From the cell containing the given text, extract its center point as (X, Y) coordinate. 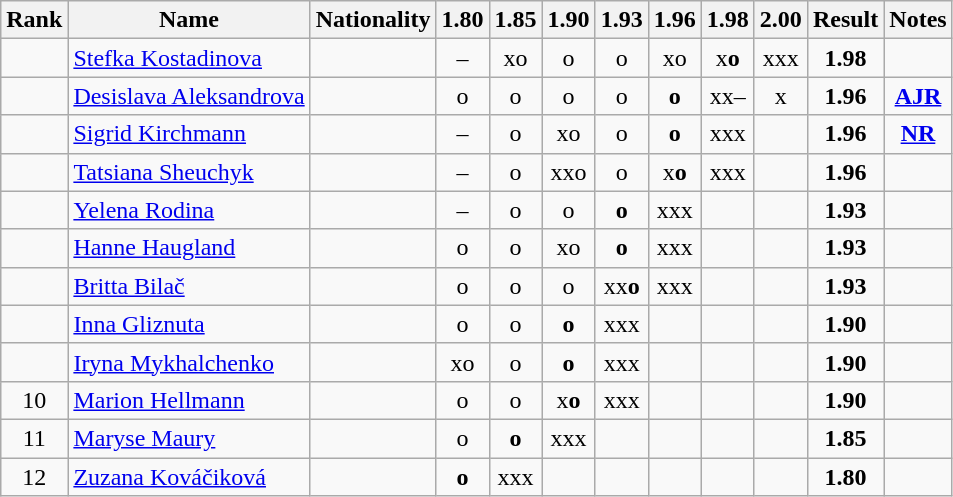
AJR (918, 96)
xx– (728, 96)
Hanne Haugland (189, 248)
Iryna Mykhalchenko (189, 362)
11 (34, 438)
10 (34, 400)
Sigrid Kirchmann (189, 134)
NR (918, 134)
Desislava Aleksandrova (189, 96)
x (780, 96)
Britta Bilač (189, 286)
12 (34, 477)
Rank (34, 20)
Name (189, 20)
Maryse Maury (189, 438)
Tatsiana Sheuchyk (189, 172)
Notes (918, 20)
2.00 (780, 20)
Yelena Rodina (189, 210)
Marion Hellmann (189, 400)
Stefka Kostadinova (189, 58)
Result (845, 20)
Nationality (373, 20)
Zuzana Kováčiková (189, 477)
Inna Gliznuta (189, 324)
